Capture the cell that displays the provided text and extract its [X, Y] central coordinate. 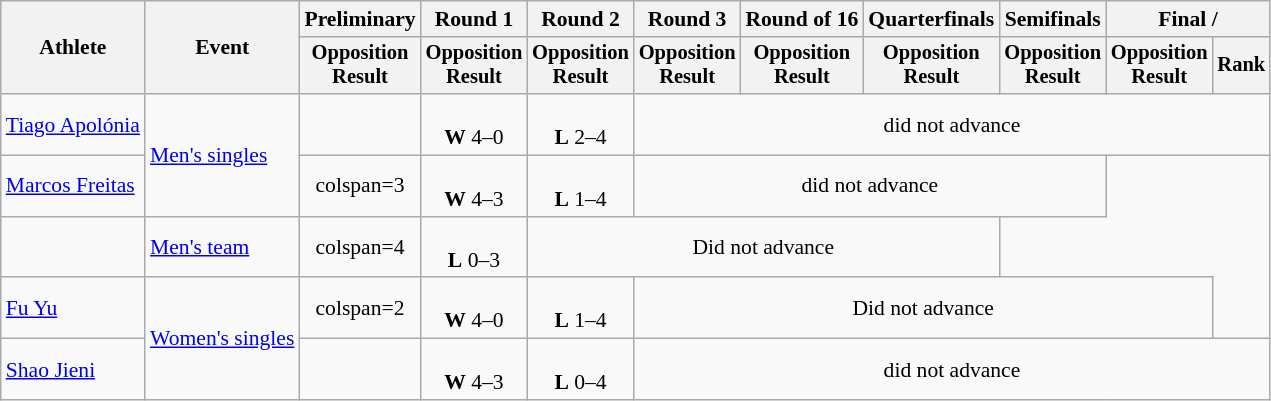
colspan=2 [360, 308]
colspan=3 [360, 186]
Semifinals [1052, 19]
Fu Yu [73, 308]
Women's singles [222, 339]
Preliminary [360, 19]
Round of 16 [802, 19]
colspan=4 [360, 248]
Round 1 [474, 19]
Men's singles [222, 155]
Event [222, 48]
L 2–4 [580, 124]
Men's team [222, 248]
Tiago Apolónia [73, 124]
Shao Jieni [73, 370]
Round 3 [688, 19]
Quarterfinals [931, 19]
Final / [1188, 19]
Athlete [73, 48]
Round 2 [580, 19]
L 0–4 [580, 370]
Rank [1242, 66]
Marcos Freitas [73, 186]
L 0–3 [474, 248]
